Identify which cell holds the provided text, then report its (x, y) central coordinate. 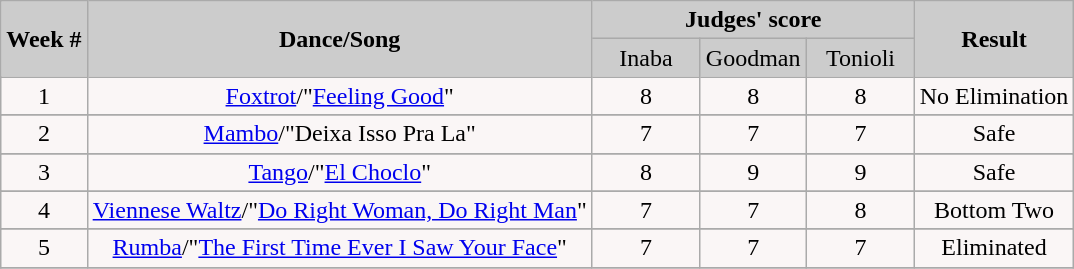
No Elimination (994, 96)
Week # (44, 39)
Mambo/"Deixa Isso Pra La" (340, 134)
Tango/"El Choclo" (340, 172)
1 (44, 96)
Viennese Waltz/"Do Right Woman, Do Right Man" (340, 210)
5 (44, 248)
Eliminated (994, 248)
Dance/Song (340, 39)
Inaba (646, 58)
3 (44, 172)
Tonioli (860, 58)
Rumba/"The First Time Ever I Saw Your Face" (340, 248)
Judges' score (753, 20)
Goodman (754, 58)
Bottom Two (994, 210)
Foxtrot/"Feeling Good" (340, 96)
Result (994, 39)
2 (44, 134)
4 (44, 210)
